Return (x, y) of the center of cell containing provided text 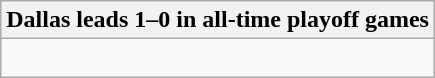
Dallas leads 1–0 in all-time playoff games (218, 20)
